Detect which cell encompasses the target text, then output its (x, y) center coordinate. 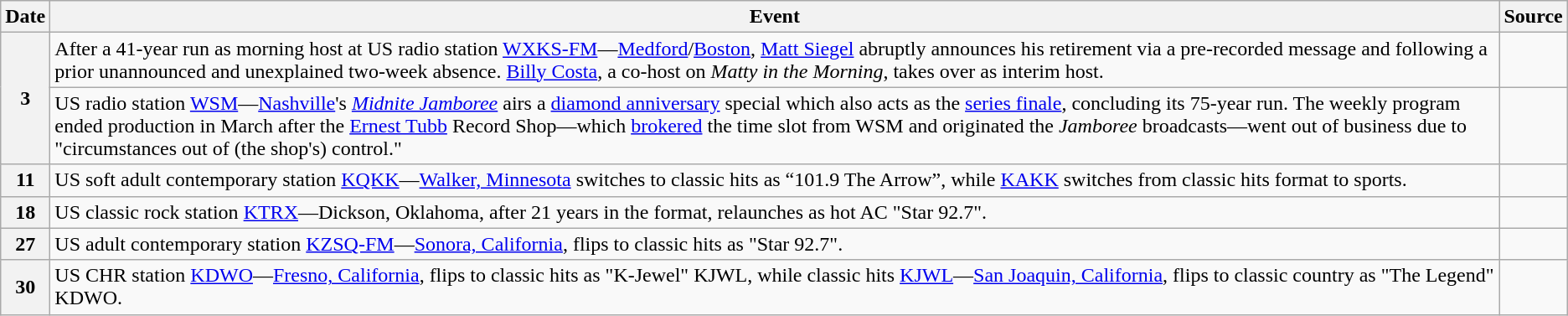
Source (1533, 17)
US adult contemporary station KZSQ-FM—Sonora, California, flips to classic hits as "Star 92.7". (775, 244)
Date (25, 17)
18 (25, 212)
27 (25, 244)
Event (775, 17)
11 (25, 180)
3 (25, 99)
30 (25, 287)
US classic rock station KTRX—Dickson, Oklahoma, after 21 years in the format, relaunches as hot AC "Star 92.7". (775, 212)
